Search for the cell housing the specified text and yield its (x, y) center coordinate. 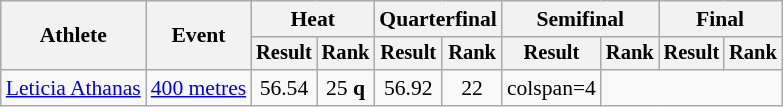
Heat (312, 19)
Quarterfinal (438, 19)
Final (720, 19)
56.92 (408, 88)
Leticia Athanas (74, 88)
22 (472, 88)
25 q (346, 88)
400 metres (198, 88)
Semifinal (580, 19)
colspan=4 (552, 88)
56.54 (284, 88)
Event (198, 36)
Athlete (74, 36)
